Locate the cell with the specified text and output its (X, Y) center coordinate. 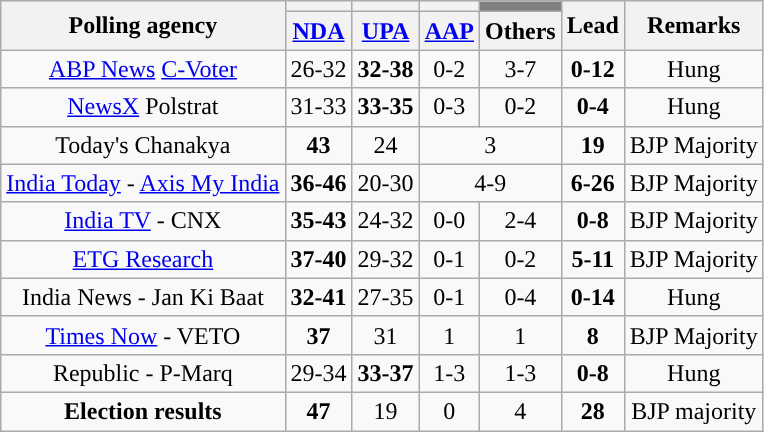
Lead (592, 26)
BJP majority (694, 411)
24 (386, 145)
32-38 (386, 69)
36-46 (318, 183)
NewsX Polstrat (143, 107)
29-32 (386, 259)
Times Now - VETO (143, 335)
43 (318, 145)
47 (318, 411)
AAP (449, 31)
0-3 (449, 107)
UPA (386, 31)
0 (449, 411)
NDA (318, 31)
28 (592, 411)
32-41 (318, 297)
37 (318, 335)
5-11 (592, 259)
Today's Chanakya (143, 145)
Remarks (694, 26)
33-37 (386, 373)
Others (521, 31)
4-9 (490, 183)
26-32 (318, 69)
33-35 (386, 107)
8 (592, 335)
24-32 (386, 221)
29-34 (318, 373)
4 (521, 411)
37-40 (318, 259)
20-30 (386, 183)
ABP News C-Voter (143, 69)
0-0 (449, 221)
Republic - P-Marq (143, 373)
Polling agency (143, 26)
ETG Research (143, 259)
0-12 (592, 69)
3 (490, 145)
India Today - Axis My India (143, 183)
35-43 (318, 221)
India TV - CNX (143, 221)
India News - Jan Ki Baat (143, 297)
2-4 (521, 221)
31 (386, 335)
31-33 (318, 107)
Election results (143, 411)
6-26 (592, 183)
27-35 (386, 297)
0-14 (592, 297)
3-7 (521, 69)
